Output the (x, y) coordinate of the center of the cell containing the given text.  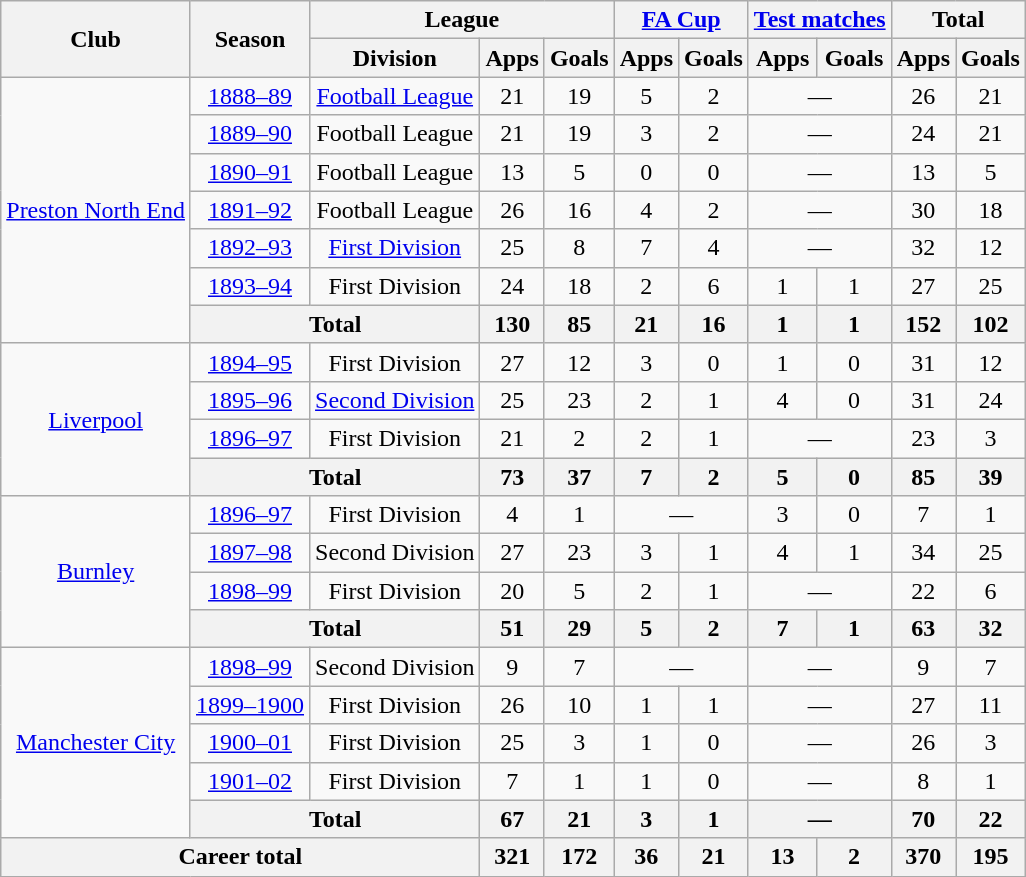
67 (512, 819)
29 (579, 629)
Club (96, 39)
10 (579, 705)
1889–90 (250, 134)
1892–93 (250, 248)
1897–98 (250, 553)
102 (991, 324)
Career total (240, 857)
172 (579, 857)
1899–1900 (250, 705)
73 (512, 477)
Division (395, 58)
30 (923, 210)
1891–92 (250, 210)
70 (923, 819)
51 (512, 629)
Manchester City (96, 743)
1895–96 (250, 400)
152 (923, 324)
Burnley (96, 572)
1888–89 (250, 96)
Liverpool (96, 419)
370 (923, 857)
39 (991, 477)
Test matches (820, 20)
20 (512, 591)
1893–94 (250, 286)
11 (991, 705)
63 (923, 629)
Season (250, 39)
FA Cup (681, 20)
1894–95 (250, 362)
1900–01 (250, 743)
37 (579, 477)
1901–02 (250, 781)
130 (512, 324)
321 (512, 857)
Preston North End (96, 210)
34 (923, 553)
195 (991, 857)
League (462, 20)
1890–91 (250, 172)
36 (646, 857)
